Extract the [x, y] coordinate from the center of the cell holding the provided text.  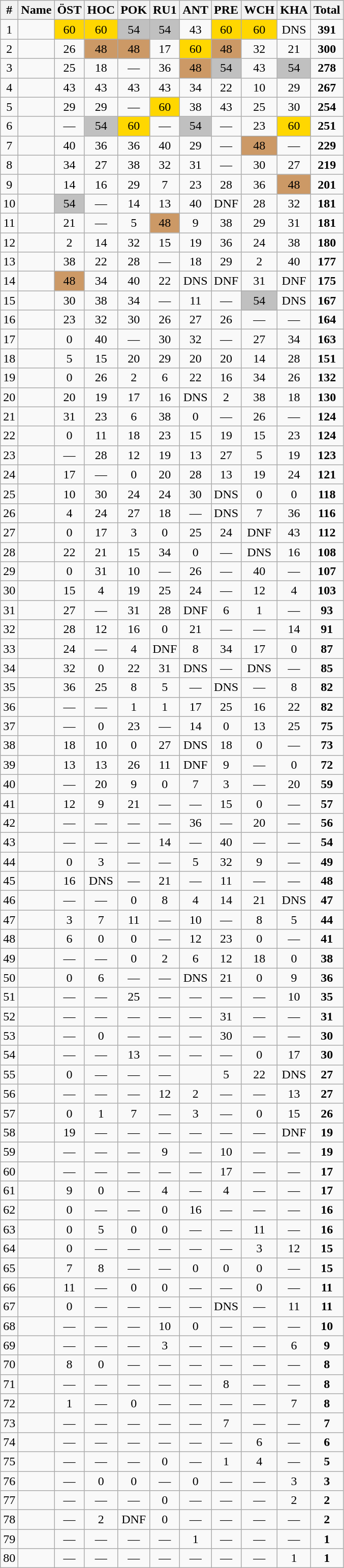
66 [9, 1287]
163 [327, 339]
69 [9, 1345]
175 [327, 281]
85 [327, 668]
167 [327, 300]
130 [327, 397]
67 [9, 1307]
64 [9, 1249]
68 [9, 1326]
251 [327, 126]
37 [9, 726]
50 [9, 978]
201 [327, 184]
63 [9, 1229]
76 [9, 1481]
219 [327, 165]
Name [37, 10]
53 [9, 1036]
52 [9, 1016]
391 [327, 29]
ÖST [69, 10]
65 [9, 1268]
46 [9, 900]
POK [134, 10]
42 [9, 823]
KHA [294, 10]
62 [9, 1210]
79 [9, 1539]
151 [327, 358]
45 [9, 881]
121 [327, 474]
PRE [227, 10]
70 [9, 1365]
51 [9, 997]
116 [327, 513]
254 [327, 107]
177 [327, 262]
91 [327, 629]
267 [327, 87]
278 [327, 68]
WCH [259, 10]
132 [327, 378]
107 [327, 571]
58 [9, 1132]
87 [327, 649]
108 [327, 552]
80 [9, 1558]
74 [9, 1442]
123 [327, 455]
77 [9, 1500]
RU1 [165, 10]
55 [9, 1074]
61 [9, 1191]
33 [9, 649]
HOC [101, 10]
78 [9, 1520]
103 [327, 591]
71 [9, 1384]
93 [327, 610]
39 [9, 765]
229 [327, 145]
Total [327, 10]
118 [327, 494]
300 [327, 49]
180 [327, 243]
# [9, 10]
164 [327, 320]
112 [327, 532]
ANT [196, 10]
